Provide the (x, y) coordinate of the cell's center where the given text is located.  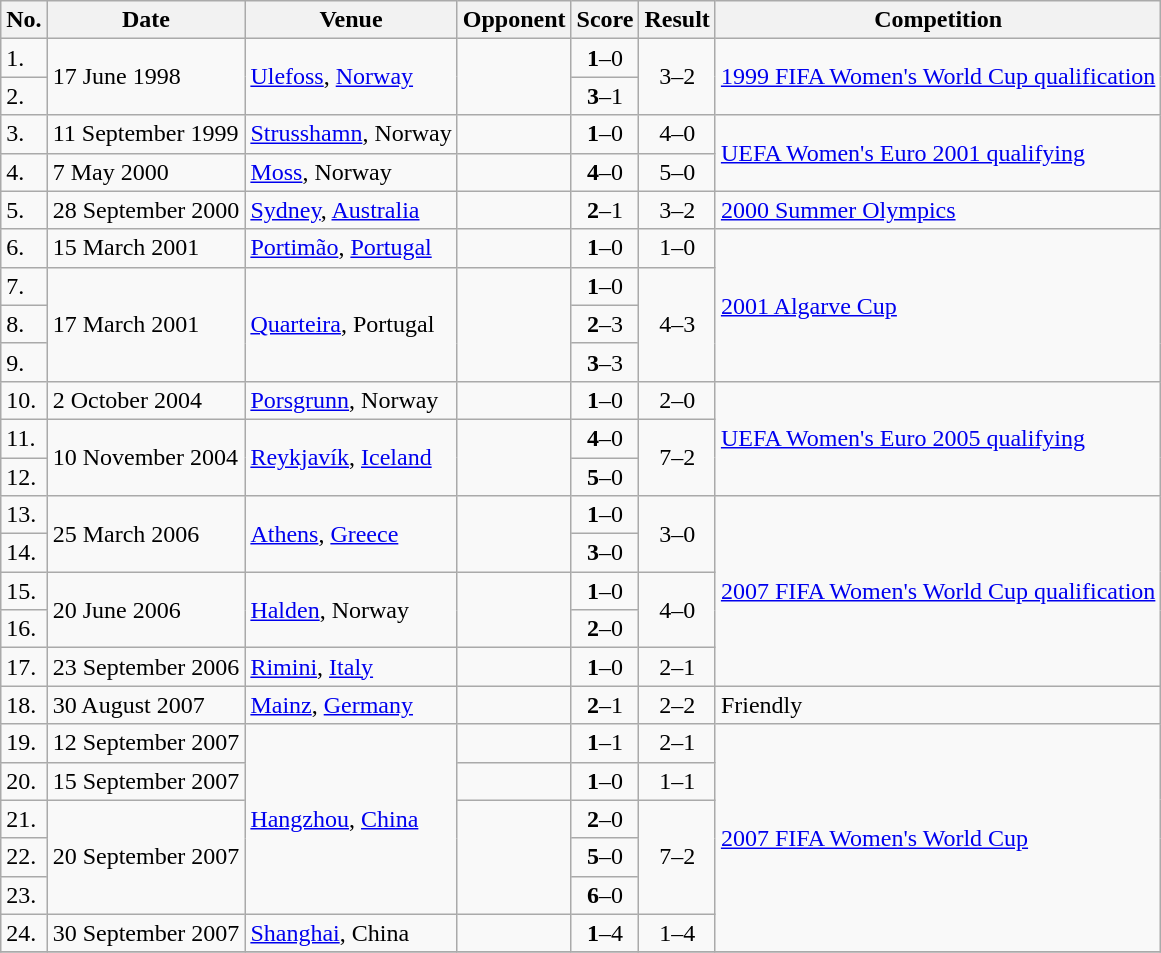
4–3 (677, 324)
Sydney, Australia (351, 210)
Rimini, Italy (351, 667)
Ulefoss, Norway (351, 77)
12 September 2007 (146, 743)
Shanghai, China (351, 933)
14. (24, 553)
2001 Algarve Cup (938, 305)
17 March 2001 (146, 324)
15. (24, 591)
Friendly (938, 705)
10. (24, 400)
Reykjavík, Iceland (351, 457)
6. (24, 248)
2–3 (605, 324)
24. (24, 933)
7 May 2000 (146, 172)
2007 FIFA Women's World Cup (938, 838)
UEFA Women's Euro 2001 qualifying (938, 153)
25 March 2006 (146, 534)
Hangzhou, China (351, 819)
1. (24, 58)
18. (24, 705)
7. (24, 286)
5. (24, 210)
Opponent (514, 20)
17 June 1998 (146, 77)
Competition (938, 20)
1999 FIFA Women's World Cup qualification (938, 77)
Athens, Greece (351, 534)
20 June 2006 (146, 610)
20. (24, 781)
17. (24, 667)
Venue (351, 20)
9. (24, 362)
23. (24, 895)
22. (24, 857)
Mainz, Germany (351, 705)
2–2 (677, 705)
Halden, Norway (351, 610)
2 October 2004 (146, 400)
13. (24, 515)
8. (24, 324)
20 September 2007 (146, 857)
6–0 (605, 895)
3–3 (605, 362)
4. (24, 172)
2007 FIFA Women's World Cup qualification (938, 591)
No. (24, 20)
19. (24, 743)
Score (605, 20)
Quarteira, Portugal (351, 324)
UEFA Women's Euro 2005 qualifying (938, 438)
28 September 2000 (146, 210)
12. (24, 477)
16. (24, 629)
30 August 2007 (146, 705)
10 November 2004 (146, 457)
Portimão, Portugal (351, 248)
2000 Summer Olympics (938, 210)
30 September 2007 (146, 933)
Result (677, 20)
11 September 1999 (146, 134)
23 September 2006 (146, 667)
Porsgrunn, Norway (351, 400)
Strusshamn, Norway (351, 134)
15 September 2007 (146, 781)
21. (24, 819)
Moss, Norway (351, 172)
Date (146, 20)
11. (24, 438)
15 March 2001 (146, 248)
3–1 (605, 96)
3. (24, 134)
2. (24, 96)
